Identify which cell holds the provided text, then report its [x, y] central coordinate. 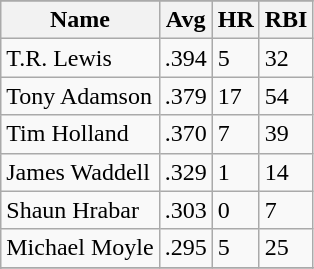
.394 [186, 58]
.329 [186, 172]
32 [286, 58]
.303 [186, 210]
1 [236, 172]
0 [236, 210]
25 [286, 248]
HR [236, 20]
Name [80, 20]
T.R. Lewis [80, 58]
.379 [186, 96]
RBI [286, 20]
.370 [186, 134]
Tony Adamson [80, 96]
Avg [186, 20]
Shaun Hrabar [80, 210]
17 [236, 96]
Michael Moyle [80, 248]
14 [286, 172]
Tim Holland [80, 134]
54 [286, 96]
39 [286, 134]
.295 [186, 248]
James Waddell [80, 172]
